Output the (x, y) coordinate of the center of the cell containing the given text.  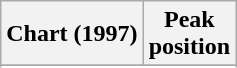
Chart (1997) (72, 34)
Peakposition (189, 34)
